Provide the [X, Y] coordinate of the cell's center where the given text is located.  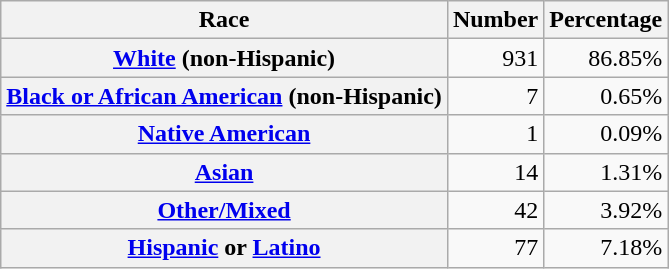
0.09% [606, 134]
14 [495, 172]
42 [495, 210]
Race [224, 20]
Other/Mixed [224, 210]
7.18% [606, 248]
7 [495, 96]
3.92% [606, 210]
0.65% [606, 96]
Number [495, 20]
1.31% [606, 172]
Asian [224, 172]
77 [495, 248]
Black or African American (non-Hispanic) [224, 96]
86.85% [606, 58]
Percentage [606, 20]
Hispanic or Latino [224, 248]
Native American [224, 134]
White (non-Hispanic) [224, 58]
931 [495, 58]
1 [495, 134]
